Capture the cell that displays the provided text and extract its (X, Y) central coordinate. 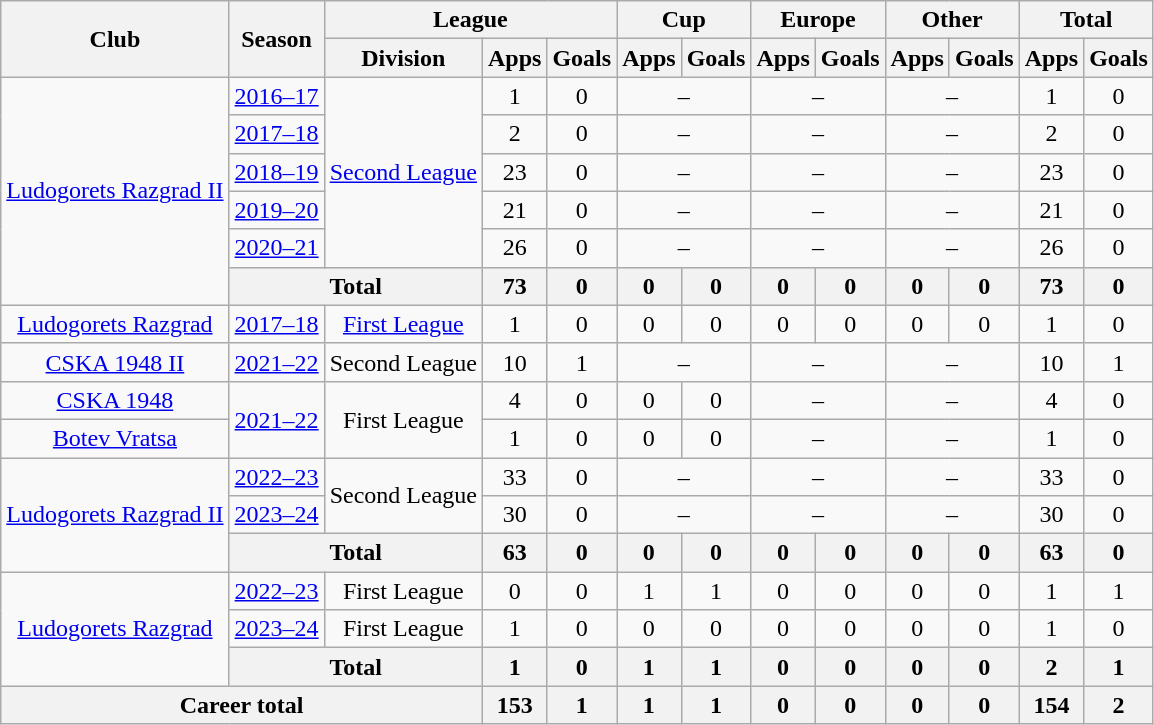
154 (1051, 705)
Europe (818, 20)
2018–19 (276, 172)
2016–17 (276, 96)
League (470, 20)
CSKA 1948 II (115, 362)
Botev Vratsa (115, 438)
CSKA 1948 (115, 400)
Career total (242, 705)
Club (115, 39)
Other (952, 20)
Season (276, 39)
2019–20 (276, 210)
153 (514, 705)
Division (403, 58)
2020–21 (276, 248)
Cup (684, 20)
